From the cell containing the given text, extract its center point as [X, Y] coordinate. 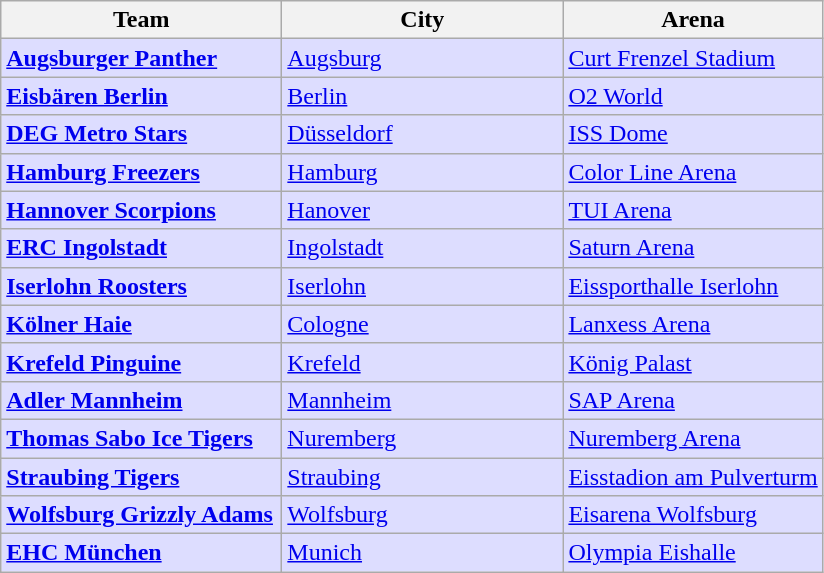
Eissporthalle Iserlohn [693, 286]
Berlin [422, 96]
Hannover Scorpions [142, 210]
Mannheim [422, 400]
Eisarena Wolfsburg [693, 515]
Hamburg Freezers [142, 172]
König Palast [693, 362]
Thomas Sabo Ice Tigers [142, 438]
Olympia Eishalle [693, 553]
Wolfsburg [422, 515]
Düsseldorf [422, 134]
SAP Arena [693, 400]
Hanover [422, 210]
Hamburg [422, 172]
Color Line Arena [693, 172]
Iserlohn [422, 286]
Krefeld Pinguine [142, 362]
ERC Ingolstadt [142, 248]
Iserlohn Roosters [142, 286]
Augsburg [422, 58]
DEG Metro Stars [142, 134]
Straubing [422, 477]
City [422, 20]
Nuremberg Arena [693, 438]
Curt Frenzel Stadium [693, 58]
TUI Arena [693, 210]
Krefeld [422, 362]
Adler Mannheim [142, 400]
Eisstadion am Pulverturm [693, 477]
ISS Dome [693, 134]
Straubing Tigers [142, 477]
Cologne [422, 324]
Ingolstadt [422, 248]
Eisbären Berlin [142, 96]
Arena [693, 20]
Nuremberg [422, 438]
Munich [422, 553]
Lanxess Arena [693, 324]
O2 World [693, 96]
EHC München [142, 553]
Saturn Arena [693, 248]
Augsburger Panther [142, 58]
Kölner Haie [142, 324]
Team [142, 20]
Wolfsburg Grizzly Adams [142, 515]
